Capture the cell that displays the provided text and extract its (x, y) central coordinate. 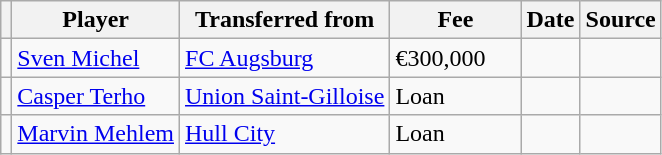
Player (96, 20)
Union Saint-Gilloise (285, 96)
Source (620, 20)
Marvin Mehlem (96, 134)
FC Augsburg (285, 58)
Casper Terho (96, 96)
Sven Michel (96, 58)
Fee (456, 20)
€300,000 (456, 58)
Hull City (285, 134)
Transferred from (285, 20)
Date (550, 20)
